Output the (X, Y) coordinate of the center of the cell containing the given text.  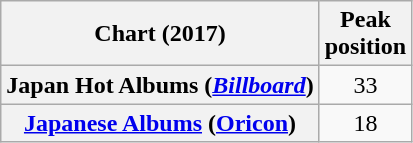
Japanese Albums (Oricon) (160, 123)
Japan Hot Albums (Billboard) (160, 85)
Chart (2017) (160, 34)
18 (365, 123)
Peakposition (365, 34)
33 (365, 85)
